Return (x, y) of the center of cell containing provided text 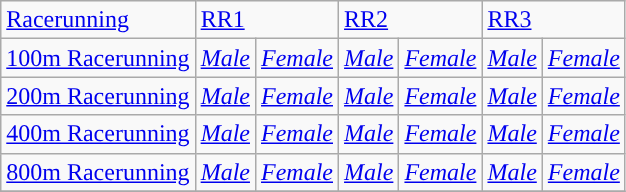
200m Racerunning (98, 96)
RR1 (266, 20)
RR3 (554, 20)
100m Racerunning (98, 58)
800m Racerunning (98, 172)
400m Racerunning (98, 134)
RR2 (410, 20)
Racerunning (98, 20)
